Pinpoint the cell where the given text exists, returning its [x, y] midpoint coordinate. 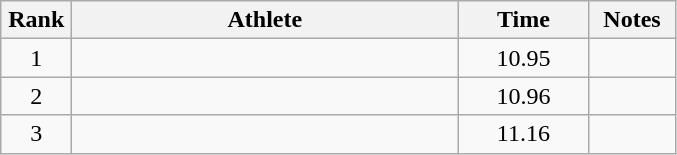
10.95 [524, 58]
Time [524, 20]
11.16 [524, 134]
Rank [36, 20]
1 [36, 58]
Athlete [265, 20]
Notes [632, 20]
2 [36, 96]
10.96 [524, 96]
3 [36, 134]
